Scan for the cell matching the given text and deliver its (x, y) coordinate at center. 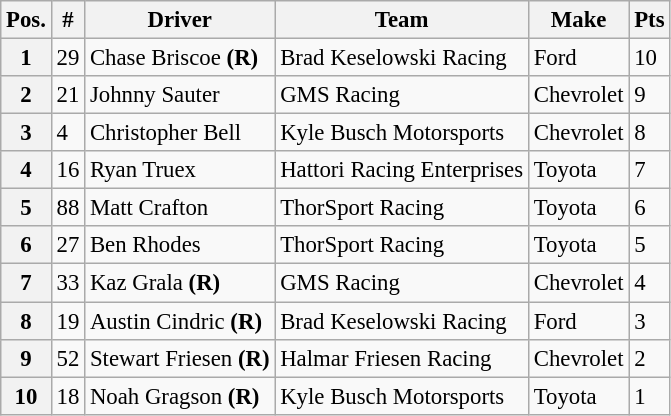
18 (68, 396)
27 (68, 245)
Christopher Bell (180, 133)
Chase Briscoe (R) (180, 58)
Kaz Grala (R) (180, 283)
Hattori Racing Enterprises (402, 170)
Ryan Truex (180, 170)
# (68, 20)
Ben Rhodes (180, 245)
33 (68, 283)
Matt Crafton (180, 208)
Pts (650, 20)
Noah Gragson (R) (180, 396)
21 (68, 95)
Halmar Friesen Racing (402, 358)
16 (68, 170)
Team (402, 20)
29 (68, 58)
Make (578, 20)
52 (68, 358)
Johnny Sauter (180, 95)
Pos. (26, 20)
Driver (180, 20)
88 (68, 208)
Stewart Friesen (R) (180, 358)
19 (68, 321)
Austin Cindric (R) (180, 321)
